Pinpoint the cell where the given text exists, returning its [X, Y] midpoint coordinate. 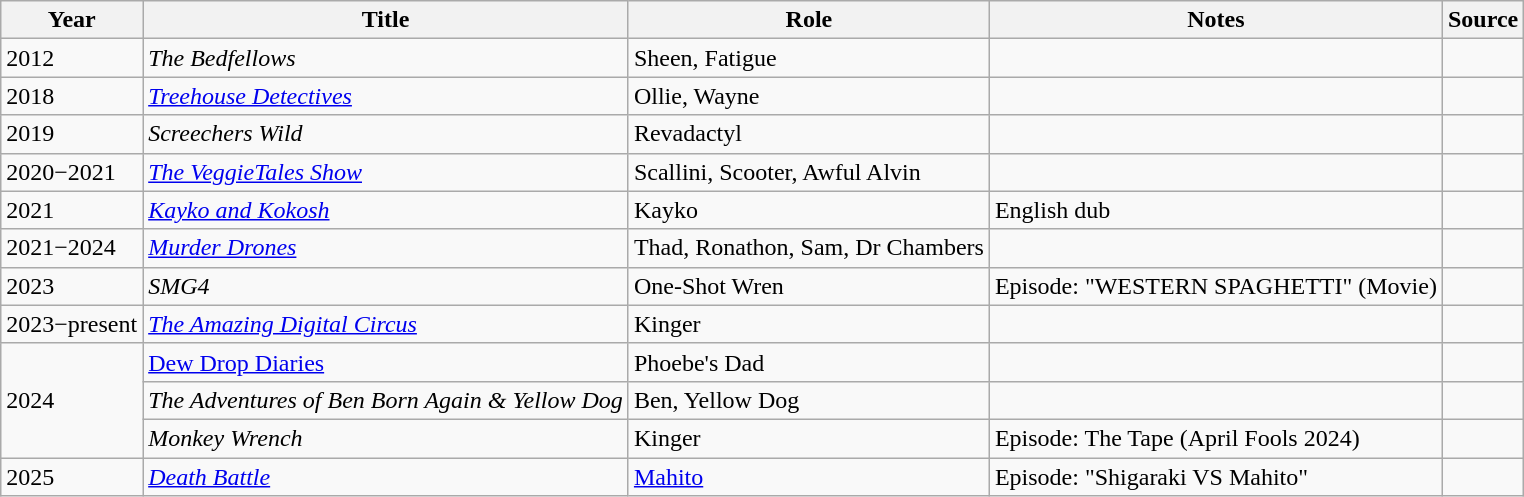
Treehouse Detectives [386, 96]
Screechers Wild [386, 134]
Episode: The Tape (April Fools 2024) [1216, 438]
Kayko [808, 210]
2018 [72, 96]
2021−2024 [72, 248]
Sheen, Fatigue [808, 58]
Thad, Ronathon, Sam, Dr Chambers [808, 248]
2021 [72, 210]
Murder Drones [386, 248]
Scallini, Scooter, Awful Alvin [808, 172]
English dub [1216, 210]
2025 [72, 477]
Notes [1216, 20]
The Bedfellows [386, 58]
Phoebe's Dad [808, 362]
The Amazing Digital Circus [386, 324]
Mahito [808, 477]
Monkey Wrench [386, 438]
Year [72, 20]
2019 [72, 134]
Ben, Yellow Dog [808, 400]
Ollie, Wayne [808, 96]
Source [1482, 20]
2024 [72, 400]
Episode: "Shigaraki VS Mahito" [1216, 477]
Title [386, 20]
Revadactyl [808, 134]
Kayko and Kokosh [386, 210]
One-Shot Wren [808, 286]
2020−2021 [72, 172]
Role [808, 20]
Dew Drop Diaries [386, 362]
SMG4 [386, 286]
2023 [72, 286]
2023−present [72, 324]
The Adventures of Ben Born Again & Yellow Dog [386, 400]
2012 [72, 58]
The VeggieTales Show [386, 172]
Episode: "WESTERN SPAGHETTI" (Movie) [1216, 286]
Death Battle [386, 477]
